Find where the given text appears and provide that cell's center as [x, y] coordinate. 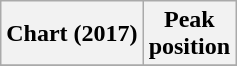
Peakposition [189, 34]
Chart (2017) [72, 34]
